For the text-containing cell, return its midpoint in (X, Y) coordinate format. 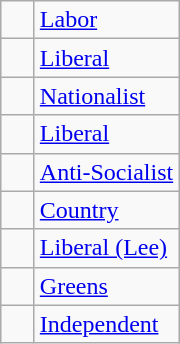
Greens (106, 286)
Nationalist (106, 96)
Country (106, 210)
Independent (106, 324)
Anti-Socialist (106, 172)
Liberal (Lee) (106, 248)
Labor (106, 20)
